Return the (X, Y) coordinate for the center point of the cell that contains the specified text.  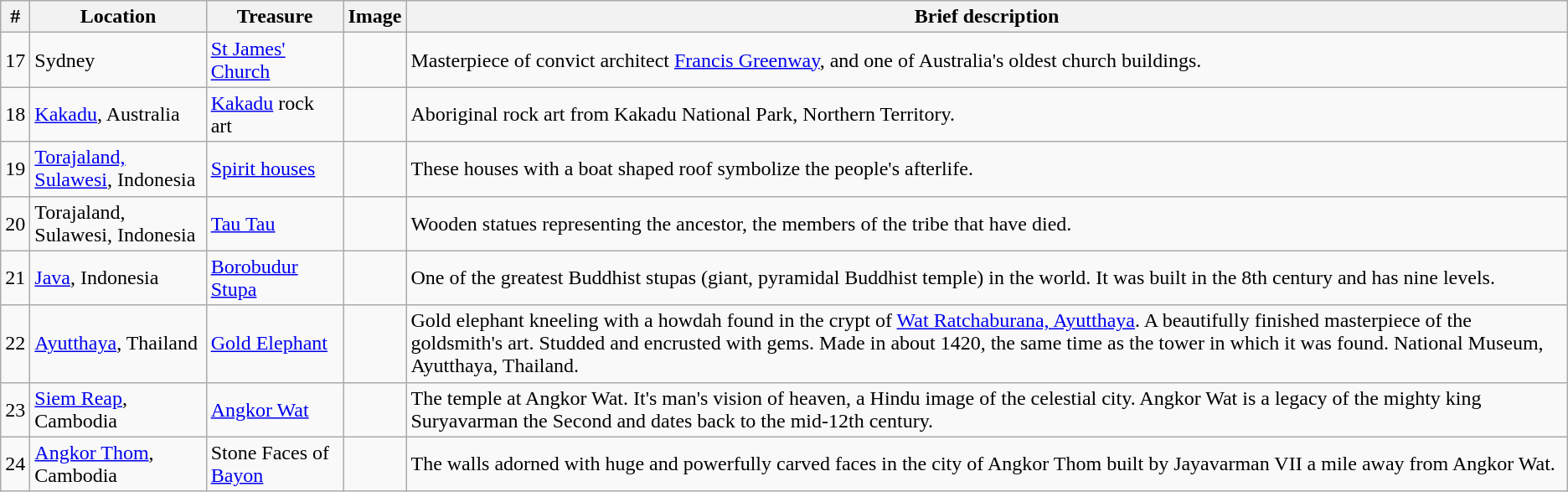
Gold Elephant (275, 344)
One of the greatest Buddhist stupas (giant, pyramidal Buddhist temple) in the world. It was built in the 8th century and has nine levels. (987, 278)
Angkor Thom, Cambodia (118, 464)
Siem Reap, Cambodia (118, 409)
Angkor Wat (275, 409)
Sydney (118, 60)
Spirit houses (275, 169)
19 (15, 169)
Ayutthaya, Thailand (118, 344)
Kakadu, Australia (118, 114)
Image (375, 17)
22 (15, 344)
20 (15, 223)
# (15, 17)
Tau Tau (275, 223)
Treasure (275, 17)
Masterpiece of convict architect Francis Greenway, and one of Australia's oldest church buildings. (987, 60)
The walls adorned with huge and powerfully carved faces in the city of Angkor Thom built by Jayavarman VII a mile away from Angkor Wat. (987, 464)
17 (15, 60)
Wooden statues representing the ancestor, the members of the tribe that have died. (987, 223)
St James' Church (275, 60)
Stone Faces of Bayon (275, 464)
Kakadu rock art (275, 114)
23 (15, 409)
Aboriginal rock art from Kakadu National Park, Northern Territory. (987, 114)
24 (15, 464)
Borobudur Stupa (275, 278)
18 (15, 114)
21 (15, 278)
Java, Indonesia (118, 278)
Brief description (987, 17)
These houses with a boat shaped roof symbolize the people's afterlife. (987, 169)
Location (118, 17)
